Identify which cell holds the provided text, then report its (X, Y) central coordinate. 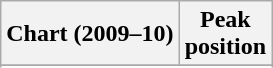
Peakposition (225, 34)
Chart (2009–10) (90, 34)
